Provide the (X, Y) coordinate of the cell's center where the given text is located.  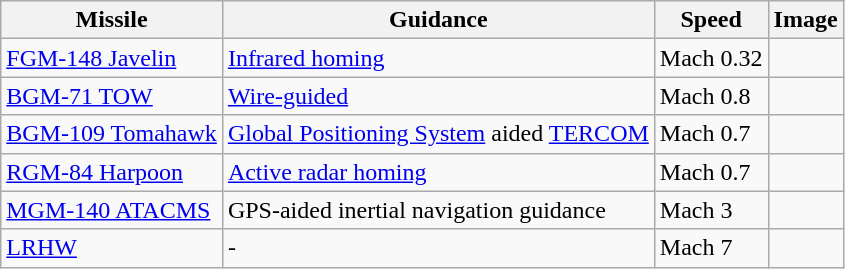
Image (806, 20)
Mach 0.8 (711, 96)
- (438, 248)
Mach 0.32 (711, 58)
Mach 3 (711, 210)
FGM-148 Javelin (112, 58)
GPS-aided inertial navigation guidance (438, 210)
Global Positioning System aided TERCOM (438, 134)
MGM-140 ATACMS (112, 210)
Wire-guided (438, 96)
BGM-109 Tomahawk (112, 134)
Speed (711, 20)
Mach 7 (711, 248)
BGM-71 TOW (112, 96)
LRHW (112, 248)
RGM-84 Harpoon (112, 172)
Infrared homing (438, 58)
Missile (112, 20)
Active radar homing (438, 172)
Guidance (438, 20)
